Pinpoint the cell where the given text exists, returning its (x, y) midpoint coordinate. 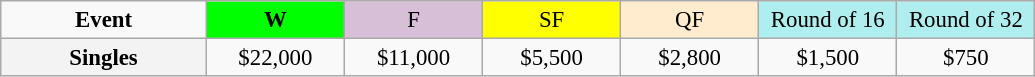
$11,000 (413, 58)
Singles (104, 58)
QF (690, 20)
Event (104, 20)
$750 (966, 58)
$2,800 (690, 58)
$5,500 (552, 58)
SF (552, 20)
F (413, 20)
$22,000 (275, 58)
$1,500 (828, 58)
Round of 16 (828, 20)
Round of 32 (966, 20)
W (275, 20)
